Pinpoint the cell where the given text exists, returning its (x, y) midpoint coordinate. 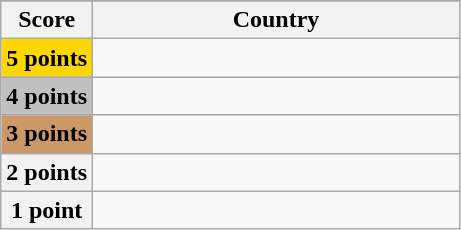
2 points (47, 172)
Country (276, 20)
1 point (47, 210)
5 points (47, 58)
Score (47, 20)
4 points (47, 96)
3 points (47, 134)
